Identify which cell holds the provided text, then report its (x, y) central coordinate. 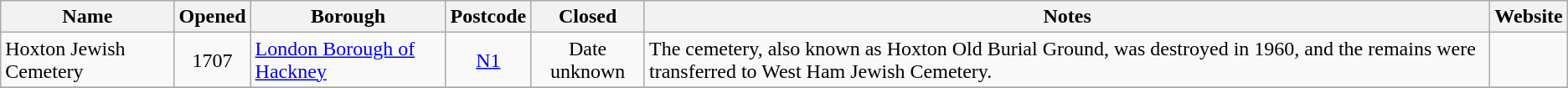
Postcode (488, 17)
Hoxton Jewish Cemetery (87, 60)
Notes (1067, 17)
Closed (588, 17)
Date unknown (588, 60)
Borough (348, 17)
N1 (488, 60)
Name (87, 17)
The cemetery, also known as Hoxton Old Burial Ground, was destroyed in 1960, and the remains were transferred to West Ham Jewish Cemetery. (1067, 60)
1707 (213, 60)
Website (1529, 17)
Opened (213, 17)
London Borough of Hackney (348, 60)
